Scan for the cell matching the given text and deliver its (X, Y) coordinate at center. 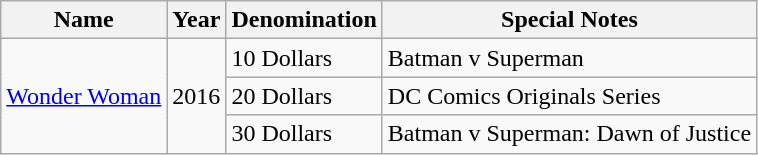
Batman v Superman: Dawn of Justice (569, 134)
Denomination (304, 20)
10 Dollars (304, 58)
Special Notes (569, 20)
Batman v Superman (569, 58)
2016 (196, 96)
DC Comics Originals Series (569, 96)
Wonder Woman (84, 96)
30 Dollars (304, 134)
Year (196, 20)
Name (84, 20)
20 Dollars (304, 96)
